Capture the cell that displays the provided text and extract its [X, Y] central coordinate. 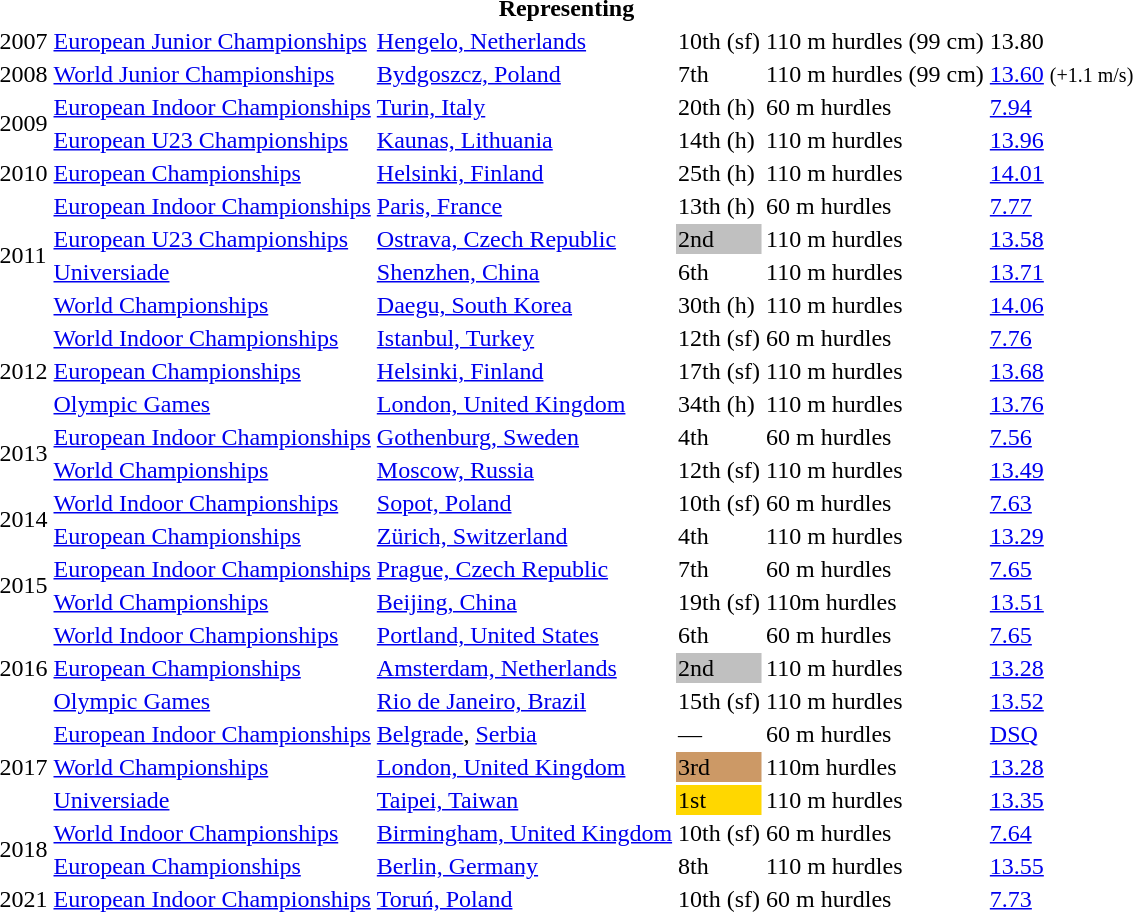
34th (h) [720, 404]
Taipei, Taiwan [524, 800]
European Junior Championships [212, 41]
Amsterdam, Netherlands [524, 668]
Istanbul, Turkey [524, 338]
Sopot, Poland [524, 503]
17th (sf) [720, 371]
Portland, United States [524, 635]
30th (h) [720, 305]
Shenzhen, China [524, 272]
Kaunas, Lithuania [524, 140]
19th (sf) [720, 602]
15th (sf) [720, 701]
8th [720, 866]
Hengelo, Netherlands [524, 41]
— [720, 734]
Paris, France [524, 206]
Bydgoszcz, Poland [524, 74]
14th (h) [720, 140]
Gothenburg, Sweden [524, 437]
20th (h) [720, 107]
World Junior Championships [212, 74]
Rio de Janeiro, Brazil [524, 701]
Belgrade, Serbia [524, 734]
Beijing, China [524, 602]
Daegu, South Korea [524, 305]
Zürich, Switzerland [524, 536]
Birmingham, United Kingdom [524, 833]
Berlin, Germany [524, 866]
3rd [720, 767]
25th (h) [720, 173]
Prague, Czech Republic [524, 569]
Turin, Italy [524, 107]
Moscow, Russia [524, 470]
Ostrava, Czech Republic [524, 239]
13th (h) [720, 206]
1st [720, 800]
